Output the (X, Y) coordinate of the center of the cell containing the given text.  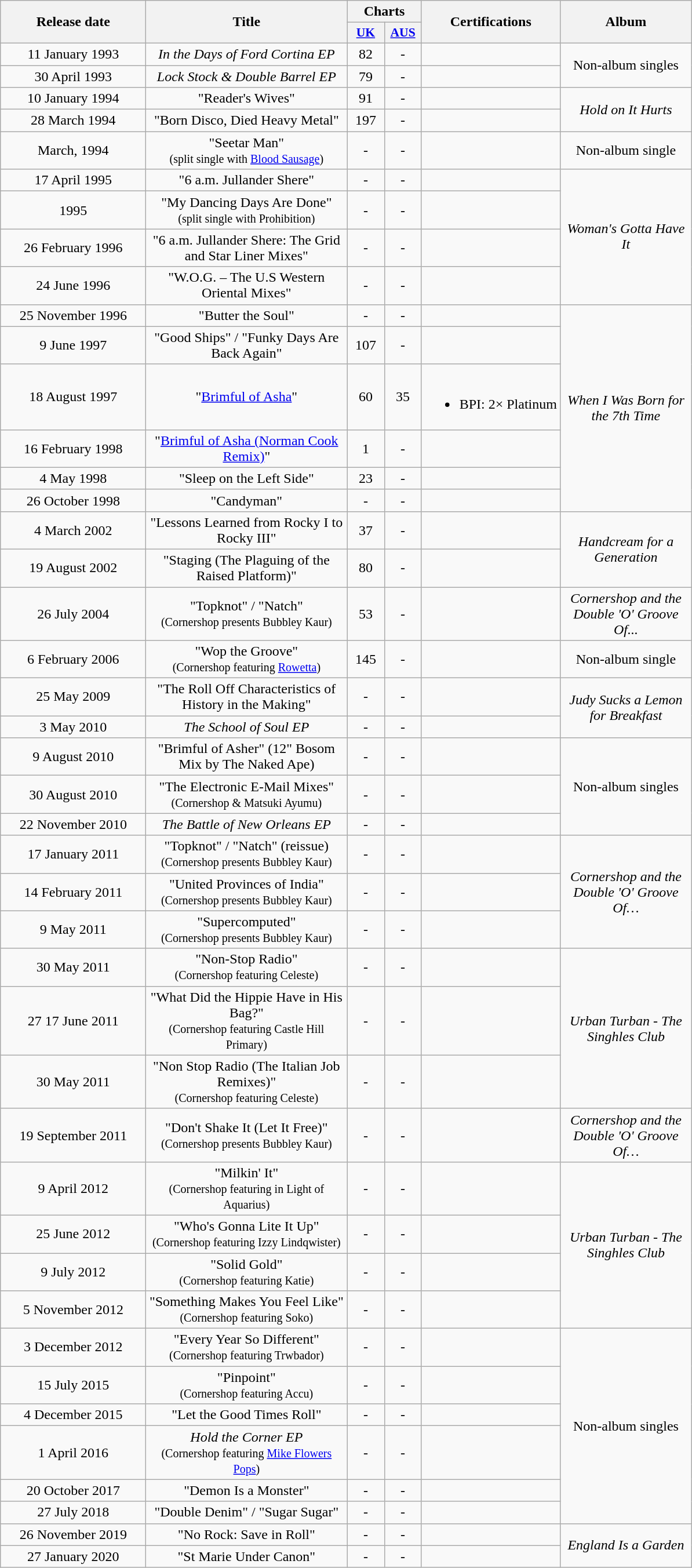
9 April 2012 (73, 1188)
15 July 2015 (73, 1385)
79 (366, 76)
4 March 2002 (73, 530)
17 January 2011 (73, 854)
"Topknot" / "Natch" (reissue)(Cornershop presents Bubbley Kaur) (247, 854)
145 (366, 660)
"Milkin' It"(Cornershop featuring in Light of Aquarius) (247, 1188)
"United Provinces of India"(Cornershop presents Bubbley Kaur) (247, 892)
Charts (384, 12)
BPI: 2× Platinum (490, 396)
Cornershop and the Double 'O' Groove Of... (626, 613)
"The Roll Off Characteristics of History in the Making" (247, 697)
"The Electronic E-Mail Mixes"(Cornershop & Matsuki Ayumu) (247, 794)
25 June 2012 (73, 1234)
"Seetar Man"(split single with Blood Sausage) (247, 151)
"Topknot" / "Natch"(Cornershop presents Bubbley Kaur) (247, 613)
"Demon Is a Monster" (247, 1490)
91 (366, 99)
35 (403, 396)
England Is a Garden (626, 1545)
14 February 2011 (73, 892)
The School of Soul EP (247, 727)
26 February 1996 (73, 248)
Certifications (490, 22)
26 November 2019 (73, 1534)
30 April 1993 (73, 76)
26 July 2004 (73, 613)
Hold the Corner EP(Cornershop featuring Mike Flowers Pops) (247, 1453)
9 July 2012 (73, 1272)
March, 1994 (73, 151)
82 (366, 54)
197 (366, 121)
22 November 2010 (73, 824)
27 January 2020 (73, 1556)
3 December 2012 (73, 1347)
"Brimful of Asha" (247, 396)
"W.O.G. – The U.S Western Oriental Mixes" (247, 285)
Hold on It Hurts (626, 110)
28 March 1994 (73, 121)
"Candyman" (247, 500)
"My Dancing Days Are Done"(split single with Prohibition) (247, 210)
"Born Disco, Died Heavy Metal" (247, 121)
"Brimful of Asha (Norman Cook Remix)" (247, 449)
5 November 2012 (73, 1310)
Lock Stock & Double Barrel EP (247, 76)
"Every Year So Different"(Cornershop featuring Trwbador) (247, 1347)
"Let the Good Times Roll" (247, 1415)
"6 a.m. Jullander Shere: The Grid and Star Liner Mixes" (247, 248)
27 July 2018 (73, 1512)
26 October 1998 (73, 500)
"What Did the Hippie Have in His Bag?"(Cornershop featuring Castle Hill Primary) (247, 1020)
6 February 2006 (73, 660)
"Who's Gonna Lite It Up"(Cornershop featuring Izzy Lindqwister) (247, 1234)
Title (247, 22)
"Lessons Learned from Rocky I to Rocky III" (247, 530)
19 August 2002 (73, 568)
25 November 1996 (73, 315)
"Sleep on the Left Side" (247, 478)
"Something Makes You Feel Like"(Cornershop featuring Soko) (247, 1310)
"Pinpoint"(Cornershop featuring Accu) (247, 1385)
"Supercomputed"(Cornershop presents Bubbley Kaur) (247, 930)
18 August 1997 (73, 396)
Album (626, 22)
25 May 2009 (73, 697)
"6 a.m. Jullander Shere" (247, 180)
"Double Denim" / "Sugar Sugar" (247, 1512)
11 January 1993 (73, 54)
1 April 2016 (73, 1453)
The Battle of New Orleans EP (247, 824)
Handcream for a Generation (626, 549)
10 January 1994 (73, 99)
1 (366, 449)
9 June 1997 (73, 345)
"No Rock: Save in Roll" (247, 1534)
3 May 2010 (73, 727)
"Don't Shake It (Let It Free)"(Cornershop presents Bubbley Kaur) (247, 1135)
17 April 1995 (73, 180)
"Good Ships" / "Funky Days Are Back Again" (247, 345)
Woman's Gotta Have It (626, 237)
107 (366, 345)
Judy Sucks a Lemon for Breakfast (626, 708)
9 August 2010 (73, 757)
"Solid Gold"(Cornershop featuring Katie) (247, 1272)
80 (366, 568)
"Brimful of Asher" (12" Bosom Mix by The Naked Ape) (247, 757)
"Non Stop Radio (The Italian Job Remixes)"(Cornershop featuring Celeste) (247, 1082)
23 (366, 478)
Release date (73, 22)
4 May 1998 (73, 478)
4 December 2015 (73, 1415)
"Reader's Wives" (247, 99)
"Staging (The Plaguing of the Raised Platform)" (247, 568)
When I Was Born for the 7th Time (626, 408)
16 February 1998 (73, 449)
"Non-Stop Radio"(Cornershop featuring Celeste) (247, 967)
UK (366, 33)
30 August 2010 (73, 794)
1995 (73, 210)
9 May 2011 (73, 930)
In the Days of Ford Cortina EP (247, 54)
20 October 2017 (73, 1490)
24 June 1996 (73, 285)
37 (366, 530)
27 17 June 2011 (73, 1020)
60 (366, 396)
AUS (403, 33)
53 (366, 613)
"St Marie Under Canon" (247, 1556)
"Wop the Groove"(Cornershop featuring Rowetta) (247, 660)
"Butter the Soul" (247, 315)
19 September 2011 (73, 1135)
